Determine the [X, Y] coordinate at the center of the cell enclosing the given text.  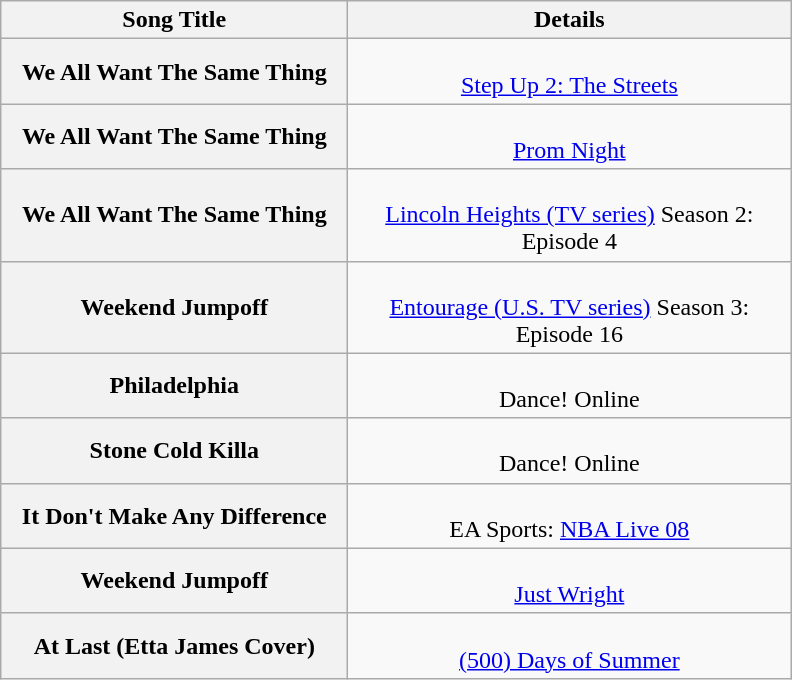
Prom Night [570, 136]
Lincoln Heights (TV series) Season 2: Episode 4 [570, 215]
It Don't Make Any Difference [174, 516]
Entourage (U.S. TV series) Season 3: Episode 16 [570, 307]
At Last (Etta James Cover) [174, 646]
EA Sports: NBA Live 08 [570, 516]
Stone Cold Killa [174, 450]
Details [570, 20]
Just Wright [570, 580]
Step Up 2: The Streets [570, 72]
Song Title [174, 20]
(500) Days of Summer [570, 646]
Philadelphia [174, 386]
